Detect which cell encompasses the target text, then output its (X, Y) center coordinate. 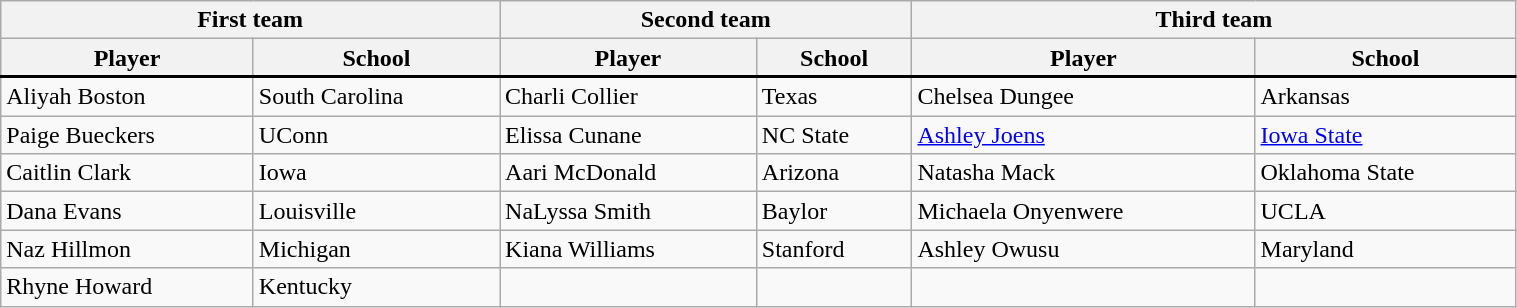
UCLA (1386, 211)
Ashley Owusu (1084, 249)
Iowa State (1386, 135)
Louisville (376, 211)
NaLyssa Smith (628, 211)
Stanford (834, 249)
Elissa Cunane (628, 135)
Dana Evans (128, 211)
Maryland (1386, 249)
Aari McDonald (628, 173)
South Carolina (376, 96)
First team (250, 20)
Arkansas (1386, 96)
Michigan (376, 249)
Aliyah Boston (128, 96)
UConn (376, 135)
Kiana Williams (628, 249)
Second team (706, 20)
Texas (834, 96)
Naz Hillmon (128, 249)
Charli Collier (628, 96)
Third team (1214, 20)
Natasha Mack (1084, 173)
Kentucky (376, 287)
Caitlin Clark (128, 173)
Iowa (376, 173)
Oklahoma State (1386, 173)
NC State (834, 135)
Michaela Onyenwere (1084, 211)
Chelsea Dungee (1084, 96)
Paige Bueckers (128, 135)
Baylor (834, 211)
Rhyne Howard (128, 287)
Arizona (834, 173)
Ashley Joens (1084, 135)
